Find where the given text appears and provide that cell's center as [x, y] coordinate. 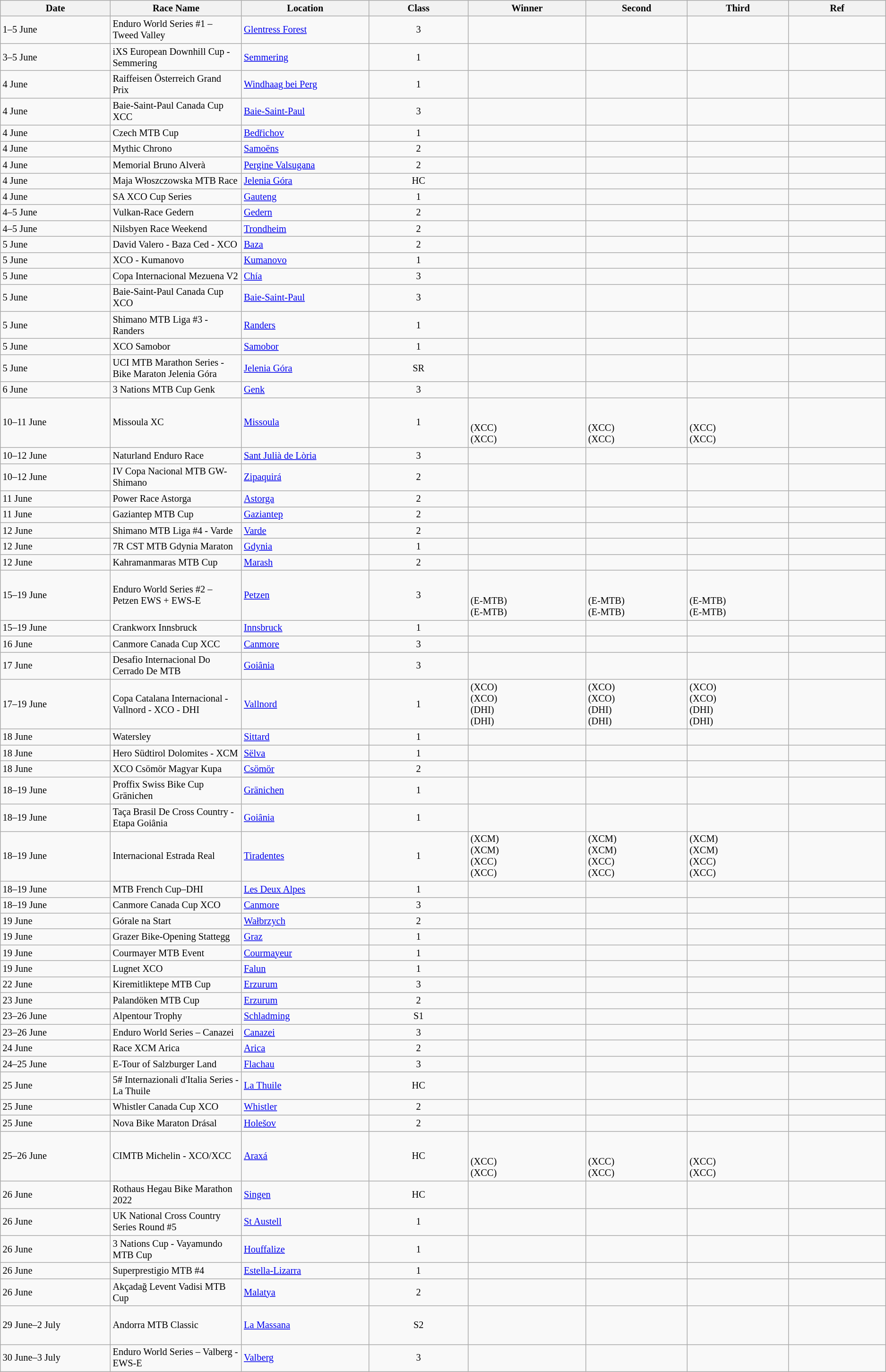
Astorga [305, 498]
Arica [305, 1048]
Third [738, 8]
St Austell [305, 1222]
3 Nations MTB Cup Genk [176, 390]
7R CST MTB Gdynia Maraton [176, 546]
SA XCO Cup Series [176, 197]
Proffix Swiss Bike Cup Gränichen [176, 790]
Sëlva [305, 753]
Windhaag bei Perg [305, 84]
Ref [837, 8]
5# Internazionali d'Italia Series - La Thuile [176, 1086]
Kumanovo [305, 260]
Winner [527, 8]
Bedřichov [305, 133]
Canmore Canada Cup XCO [176, 905]
XCO Samobor [176, 346]
Whistler [305, 1107]
E-Tour of Salzburger Land [176, 1064]
Grazer Bike-Opening Stattegg [176, 937]
Górale na Start [176, 921]
Samobor [305, 346]
Pergine Valsugana [305, 165]
Vulkan-Race Gedern [176, 213]
Whistler Canada Cup XCO [176, 1107]
Kiremitliktepe MTB Cup [176, 985]
IV Copa Nacional MTB GW-Shimano [176, 477]
Second [637, 8]
Copa Catalana Internacional - Vallnord - XCO - DHI [176, 704]
David Valero - Baza Ced - XCO [176, 244]
UCI MTB Marathon Series - Bike Maraton Jelenia Góra [176, 368]
Shimano MTB Liga #4 - Varde [176, 531]
Flachau [305, 1064]
Memorial Bruno Alverà [176, 165]
Estella-Lizarra [305, 1270]
Houffalize [305, 1249]
Hero Südtirol Dolomites - XCM [176, 753]
Courmayer MTB Event [176, 953]
Superprestigio MTB #4 [176, 1270]
16 June [56, 644]
Desafio Internacional Do Cerrado De MTB [176, 666]
Enduro World Series – Canazei [176, 1032]
29 June–2 July [56, 1325]
Gaziantep MTB Cup [176, 514]
Kahramanmaras MTB Cup [176, 562]
Gränichen [305, 790]
Palandöken MTB Cup [176, 1001]
Courmayeur [305, 953]
Singen [305, 1194]
Gedern [305, 213]
Glentress Forest [305, 30]
Crankworx Innsbruck [176, 628]
Enduro World Series #1 – Tweed Valley [176, 30]
Gauteng [305, 197]
iXS European Downhill Cup - Semmering [176, 57]
XCO Csömör Magyar Kupa [176, 769]
La Thuile [305, 1086]
17 June [56, 666]
Samoëns [305, 149]
Les Deux Alpes [305, 889]
Valberg [305, 1358]
Race XCM Arica [176, 1048]
Csömör [305, 769]
Petzen [305, 595]
Internacional Estrada Real [176, 856]
3–5 June [56, 57]
Nilsbyen Race Weekend [176, 229]
Taça Brasil De Cross Country - Etapa Goiânia [176, 818]
Vallnord [305, 704]
Enduro World Series #2 – Petzen EWS + EWS-E [176, 595]
S2 [418, 1325]
Enduro World Series – Valberg - EWS-E [176, 1358]
Raiffeisen Österreich Grand Prix [176, 84]
CIMTB Michelin - XCO/XCC [176, 1156]
24 June [56, 1048]
Trondheim [305, 229]
Power Race Astorga [176, 498]
Rothaus Hegau Bike Marathon 2022 [176, 1194]
Baie-Saint-Paul Canada Cup XCO [176, 298]
XCO - Kumanovo [176, 260]
Mythic Chrono [176, 149]
MTB French Cup–DHI [176, 889]
Missoula XC [176, 422]
Zipaquirá [305, 477]
Class [418, 8]
Andorra MTB Classic [176, 1325]
Missoula [305, 422]
Genk [305, 390]
Gaziantep [305, 514]
Baie-Saint-Paul Canada Cup XCC [176, 111]
Falun [305, 969]
Tiradentes [305, 856]
Date [56, 8]
Copa Internacional Mezuena V2 [176, 276]
Lugnet XCO [176, 969]
6 June [56, 390]
Sittard [305, 737]
Canmore Canada Cup XCC [176, 644]
10–11 June [56, 422]
Canazei [305, 1032]
Gdynia [305, 546]
3 Nations Cup - Vayamundo MTB Cup [176, 1249]
S1 [418, 1016]
Graz [305, 937]
17–19 June [56, 704]
Maja Włoszczowska MTB Race [176, 181]
UK National Cross Country Series Round #5 [176, 1222]
SR [418, 368]
La Massana [305, 1325]
Alpentour Trophy [176, 1016]
Holešov [305, 1123]
Sant Julià de Lòria [305, 455]
Baza [305, 244]
Chía [305, 276]
Akçadağ Levent Vadisi MTB Cup [176, 1292]
Race Name [176, 8]
Varde [305, 531]
1–5 June [56, 30]
23 June [56, 1001]
Naturland Enduro Race [176, 455]
Randers [305, 325]
Schladming [305, 1016]
Czech MTB Cup [176, 133]
30 June–3 July [56, 1358]
24–25 June [56, 1064]
22 June [56, 985]
Location [305, 8]
Araxá [305, 1156]
Semmering [305, 57]
25–26 June [56, 1156]
Innsbruck [305, 628]
Wałbrzych [305, 921]
Shimano MTB Liga #3 - Randers [176, 325]
Watersley [176, 737]
Marash [305, 562]
Nova Bike Maraton Drásal [176, 1123]
Malatya [305, 1292]
